Provide the (X, Y) coordinate of the cell's center where the given text is located.  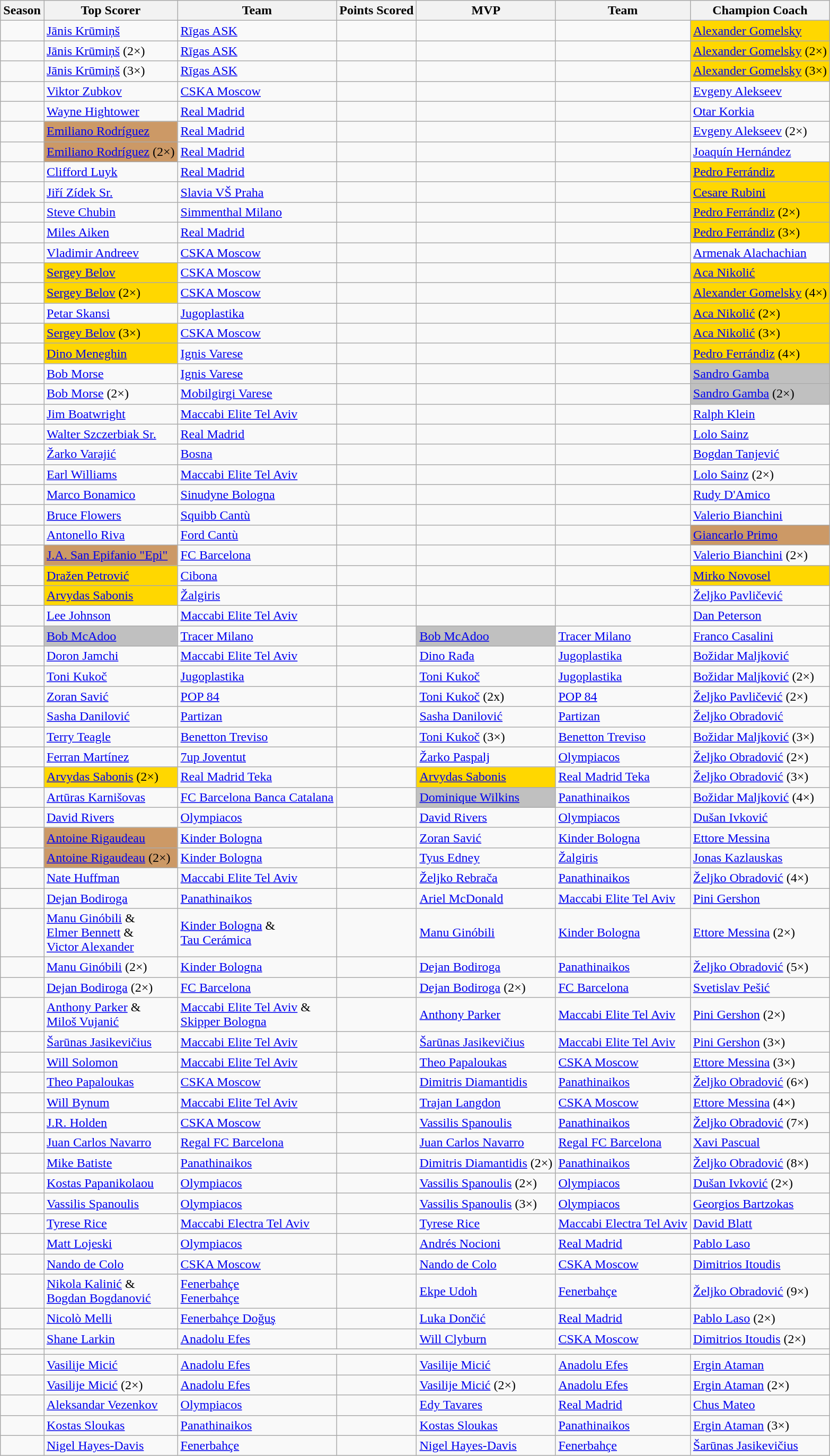
Antoine Rigaudeau (2×) (110, 858)
Trajan Langdon (486, 1102)
Lee Johnson (110, 616)
Nicolò Melli (110, 1319)
Ettore Messina (3×) (760, 1062)
Dimitris Diamantidis (2×) (486, 1163)
Dino Rađa (486, 656)
Pini Gershon (760, 898)
Mike Batiste (110, 1163)
Points Scored (376, 11)
Joaquín Hernández (760, 152)
Evgeny Alekseev (760, 91)
Alexander Gomelsky (3×) (760, 71)
Shane Larkin (110, 1339)
Željko Obradović (2×) (760, 757)
Marco Bonamico (110, 495)
Sandro Gamba (760, 374)
Vassilis Spanoulis (3×) (486, 1203)
Georgios Bartzokas (760, 1203)
Vladimir Andreev (110, 253)
Sinudyne Bologna (257, 495)
Arvydas Sabonis (2×) (110, 777)
Bruce Flowers (110, 515)
Otar Korkia (760, 111)
Željko Obradović (8×) (760, 1163)
Artūras Karnišovas (110, 797)
Željko Pavličević (760, 596)
Giancarlo Primo (760, 535)
7up Joventut (257, 757)
Andrés Nocioni (486, 1243)
Ergin Ataman (2×) (760, 1385)
Anthony Parker & Miloš Vujanić (110, 1014)
Dimitrios Itoudis (760, 1264)
Dušan Ivković (2×) (760, 1183)
Ekpe Udoh (486, 1291)
Jiří Zídek Sr. (110, 192)
Sergey Belov (3×) (110, 333)
Željko Obradović (4×) (760, 878)
Alexander Gomelsky (2×) (760, 51)
Kostas Papanikolaou (110, 1183)
Emiliano Rodríguez (110, 131)
Pini Gershon (2×) (760, 1014)
Rudy D'Amico (760, 495)
Ergin Ataman (760, 1365)
Fenerbahçe Doğuş (257, 1319)
Manu Ginóbili (486, 933)
Luka Dončić (486, 1319)
Ergin Ataman (3×) (760, 1425)
J.A. San Epifanio "Epi" (110, 555)
Valerio Bianchini (760, 515)
Jonas Kazlauskas (760, 858)
Željko Obradović (6×) (760, 1082)
Ralph Klein (760, 414)
Bogdan Tanjević (760, 454)
Matt Lojeski (110, 1243)
Željko Pavličević (2×) (760, 696)
Aca Nikolić (2×) (760, 313)
Ettore Messina (2×) (760, 933)
Željko Obradović (7×) (760, 1123)
Sandro Gamba (2×) (760, 394)
Valerio Bianchini (2×) (760, 555)
Mirko Novosel (760, 575)
Slavia VŠ Praha (257, 192)
Antoine Rigaudeau (110, 837)
Dan Peterson (760, 616)
Pedro Ferrándiz (2×) (760, 212)
David Blatt (760, 1223)
Will Bynum (110, 1102)
Dominique Wilkins (486, 797)
Lolo Sainz (760, 434)
Manu Ginóbili & Elmer Bennett & Victor Alexander (110, 933)
Božidar Maljković (760, 656)
Bosna (257, 454)
Squibb Cantù (257, 515)
Mobilgirgi Varese (257, 394)
Jānis Krūmiņš (2×) (110, 51)
Pablo Laso (760, 1243)
Žarko Varajić (110, 454)
Season (22, 11)
Simmenthal Milano (257, 212)
Dimitris Diamantidis (486, 1082)
Alexander Gomelsky (760, 31)
Lolo Sainz (2×) (760, 474)
Franco Casalini (760, 636)
Fenerbahçe Fenerbahçe (257, 1291)
Tyus Edney (486, 858)
Antonello Riva (110, 535)
Ferran Martínez (110, 757)
Clifford Luyk (110, 172)
Viktor Zubkov (110, 91)
Doron Jamchi (110, 656)
Walter Szczerbiak Sr. (110, 434)
FC Barcelona Banca Catalana (257, 797)
Will Solomon (110, 1062)
Miles Aiken (110, 232)
Will Clyburn (486, 1339)
Armenak Alachachian (760, 253)
Ariel McDonald (486, 898)
Željko Obradović (3×) (760, 777)
Jānis Krūmiņš (3×) (110, 71)
Pedro Ferrándiz (3×) (760, 232)
Dino Meneghin (110, 354)
Željko Obradović (9×) (760, 1291)
Božidar Maljković (4×) (760, 797)
Pedro Ferrándiz (4×) (760, 354)
Steve Chubin (110, 212)
Wayne Hightower (110, 111)
Edy Tavares (486, 1405)
Pablo Laso (2×) (760, 1319)
Aca Nikolić (760, 273)
Dimitrios Itoudis (2×) (760, 1339)
Terry Teagle (110, 737)
Žarko Paspalj (486, 757)
Earl Williams (110, 474)
J.R. Holden (110, 1123)
Vassilis Spanoulis (2×) (486, 1183)
Sergey Belov (2×) (110, 293)
Top Scorer (110, 11)
Aleksandar Vezenkov (110, 1405)
Manu Ginóbili (2×) (110, 967)
Xavi Pascual (760, 1143)
MVP (486, 11)
Toni Kukoč (2x) (486, 696)
Emiliano Rodríguez (2×) (110, 152)
Chus Mateo (760, 1405)
Kinder Bologna & Tau Cerámica (257, 933)
Pini Gershon (3×) (760, 1042)
Champion Coach (760, 11)
Alexander Gomelsky (4×) (760, 293)
Maccabi Elite Tel Aviv & Skipper Bologna (257, 1014)
Sergey Belov (110, 273)
Jānis Krūmiņš (110, 31)
Željko Rebrača (486, 878)
Ettore Messina (4×) (760, 1102)
Toni Kukoč (3×) (486, 737)
Petar Skansi (110, 313)
Bob Morse (110, 374)
Cesare Rubini (760, 192)
Bob Morse (2×) (110, 394)
Nate Huffman (110, 878)
Anthony Parker (486, 1014)
Jim Boatwright (110, 414)
Željko Obradović (5×) (760, 967)
Dušan Ivković (760, 817)
Željko Obradović (760, 717)
Božidar Maljković (2×) (760, 676)
Nikola Kalinić & Bogdan Bogdanović (110, 1291)
Pedro Ferrándiz (760, 172)
Evgeny Alekseev (2×) (760, 131)
Ettore Messina (760, 837)
Aca Nikolić (3×) (760, 333)
Ford Cantù (257, 535)
Svetislav Pešić (760, 987)
Cibona (257, 575)
Dražen Petrović (110, 575)
Božidar Maljković (3×) (760, 737)
